For the text-containing cell, return its midpoint in (x, y) coordinate format. 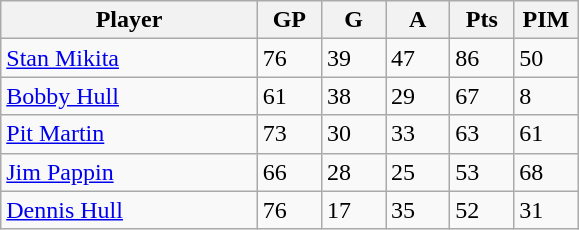
Stan Mikita (130, 58)
Pit Martin (130, 134)
GP (289, 20)
47 (418, 58)
50 (546, 58)
29 (418, 96)
66 (289, 172)
38 (353, 96)
63 (482, 134)
28 (353, 172)
Dennis Hull (130, 210)
53 (482, 172)
Jim Pappin (130, 172)
30 (353, 134)
PIM (546, 20)
Player (130, 20)
39 (353, 58)
Pts (482, 20)
35 (418, 210)
52 (482, 210)
17 (353, 210)
Bobby Hull (130, 96)
25 (418, 172)
73 (289, 134)
8 (546, 96)
68 (546, 172)
G (353, 20)
67 (482, 96)
86 (482, 58)
A (418, 20)
31 (546, 210)
33 (418, 134)
